Identify which cell holds the provided text, then report its [X, Y] central coordinate. 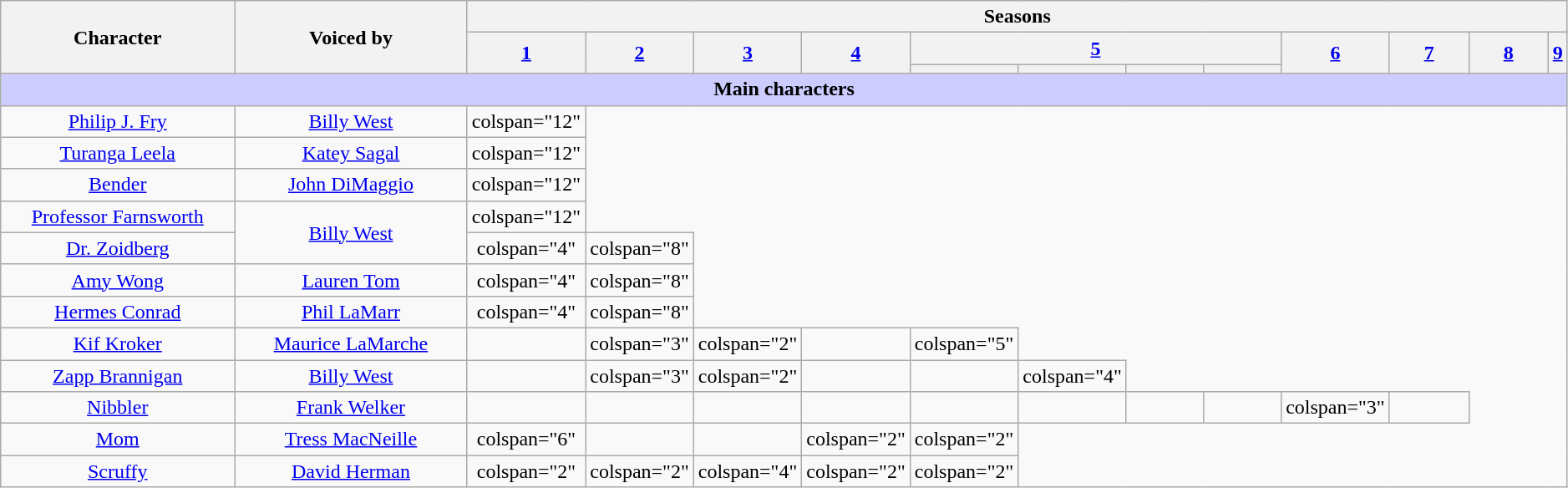
Maurice LaMarche [351, 343]
Voiced by [351, 37]
Character [118, 37]
9 [1557, 53]
Zapp Brannigan [118, 375]
David Herman [351, 471]
colspan="6" [526, 440]
8 [1509, 53]
Turanga Leela [118, 153]
5 [1095, 48]
Scruffy [118, 471]
Katey Sagal [351, 153]
Philip J. Fry [118, 121]
Frank Welker [351, 408]
3 [748, 53]
Hermes Conrad [118, 312]
4 [856, 53]
Mom [118, 440]
1 [526, 53]
Professor Farnsworth [118, 216]
Lauren Tom [351, 280]
Tress MacNeille [351, 440]
7 [1428, 53]
Main characters [784, 89]
6 [1336, 53]
Bender [118, 185]
Phil LaMarr [351, 312]
Seasons [1017, 17]
colspan="5" [964, 343]
Kif Kroker [118, 343]
Amy Wong [118, 280]
John DiMaggio [351, 185]
Dr. Zoidberg [118, 248]
2 [640, 53]
Nibbler [118, 408]
